Extract the [x, y] coordinate from the center of the cell holding the provided text.  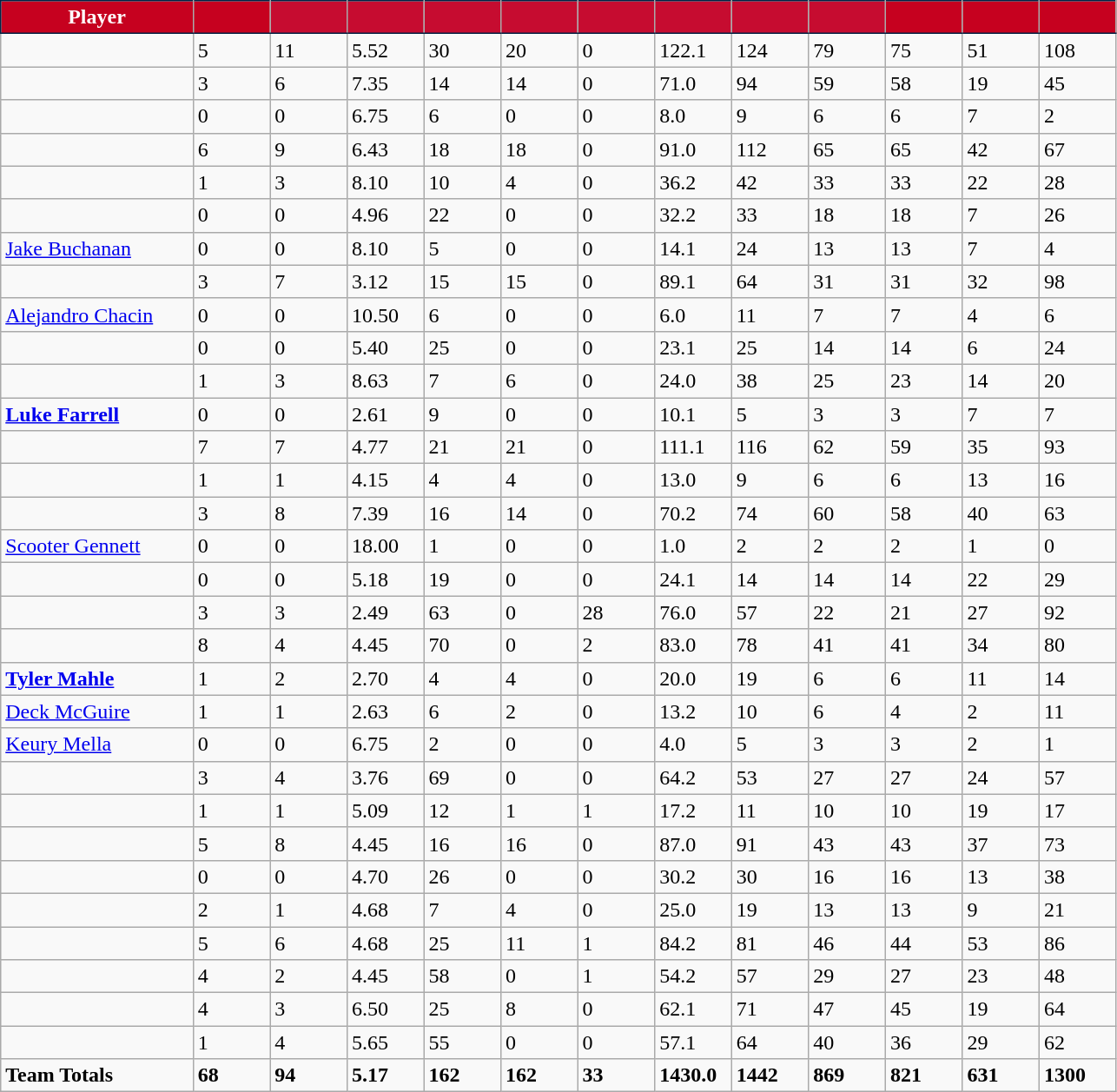
1442 [770, 1075]
5.52 [386, 50]
111.1 [693, 447]
79 [848, 50]
34 [1001, 645]
24.1 [693, 579]
75 [924, 50]
2.61 [386, 414]
4.0 [693, 745]
36.2 [693, 182]
67 [1079, 149]
80 [1079, 645]
Jake Buchanan [97, 248]
6.50 [386, 1009]
76.0 [693, 612]
68 [231, 1075]
122.1 [693, 50]
64.2 [693, 778]
36 [924, 1042]
35 [1001, 447]
4.96 [386, 215]
6.0 [693, 314]
Keury Mella [97, 745]
3.12 [386, 281]
23.1 [693, 347]
20.0 [693, 678]
87.0 [693, 844]
Scooter Gennett [97, 546]
1430.0 [693, 1075]
2.70 [386, 678]
30.2 [693, 877]
821 [924, 1075]
5.09 [386, 811]
17 [1079, 811]
Team Totals [97, 1075]
91 [770, 844]
124 [770, 50]
8.0 [693, 116]
2.63 [386, 711]
4.77 [386, 447]
54.2 [693, 976]
60 [848, 513]
4.15 [386, 480]
24.0 [693, 381]
86 [1079, 943]
1300 [1079, 1075]
14.1 [693, 248]
112 [770, 149]
92 [1079, 612]
62.1 [693, 1009]
71.0 [693, 83]
Deck McGuire [97, 711]
93 [1079, 447]
18.00 [386, 546]
37 [1001, 844]
81 [770, 943]
5.17 [386, 1075]
32.2 [693, 215]
83.0 [693, 645]
98 [1079, 281]
32 [1001, 281]
Alejandro Chacin [97, 314]
Tyler Mahle [97, 678]
57.1 [693, 1042]
7.35 [386, 83]
12 [462, 811]
78 [770, 645]
25.0 [693, 910]
2.49 [386, 612]
7.39 [386, 513]
4.70 [386, 877]
3.76 [386, 778]
Luke Farrell [97, 414]
44 [924, 943]
89.1 [693, 281]
10.1 [693, 414]
6.43 [386, 149]
70.2 [693, 513]
51 [1001, 50]
1.0 [693, 546]
13.2 [693, 711]
5.40 [386, 347]
47 [848, 1009]
71 [770, 1009]
91.0 [693, 149]
116 [770, 447]
17.2 [693, 811]
70 [462, 645]
74 [770, 513]
869 [848, 1075]
69 [462, 778]
10.50 [386, 314]
55 [462, 1042]
5.65 [386, 1042]
73 [1079, 844]
Player [97, 17]
108 [1079, 50]
84.2 [693, 943]
46 [848, 943]
48 [1079, 976]
631 [1001, 1075]
8.63 [386, 381]
13.0 [693, 480]
5.18 [386, 579]
